Extract the [x, y] coordinate from the center of the cell holding the provided text.  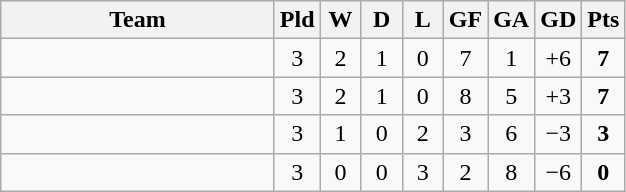
+3 [558, 96]
Pld [297, 20]
L [422, 20]
Team [138, 20]
5 [512, 96]
−3 [558, 134]
GA [512, 20]
−6 [558, 172]
+6 [558, 58]
6 [512, 134]
GF [465, 20]
D [382, 20]
W [340, 20]
GD [558, 20]
Pts [604, 20]
